For the text-containing cell, return its midpoint in [X, Y] coordinate format. 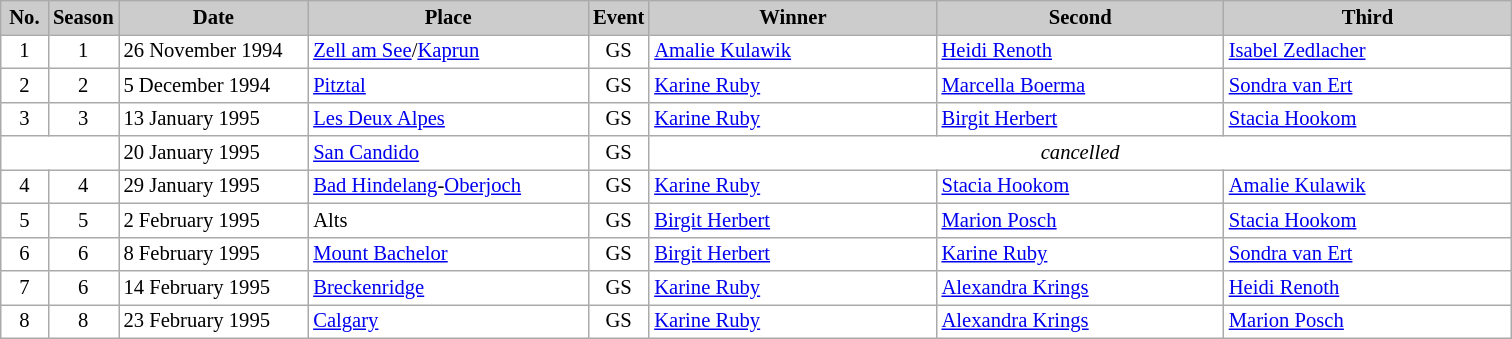
2 February 1995 [213, 220]
Mount Bachelor [448, 254]
29 January 1995 [213, 186]
San Candido [448, 153]
Pitztal [448, 85]
Third [1368, 17]
7 [24, 287]
Winner [792, 17]
23 February 1995 [213, 321]
Les Deux Alpes [448, 119]
14 February 1995 [213, 287]
Season [83, 17]
Place [448, 17]
Breckenridge [448, 287]
cancelled [1080, 153]
20 January 1995 [213, 153]
Date [213, 17]
13 January 1995 [213, 119]
Second [1080, 17]
Event [618, 17]
Alts [448, 220]
26 November 1994 [213, 51]
No. [24, 17]
Marcella Boerma [1080, 85]
8 February 1995 [213, 254]
Isabel Zedlacher [1368, 51]
Calgary [448, 321]
5 December 1994 [213, 85]
Zell am See/Kaprun [448, 51]
Bad Hindelang-Oberjoch [448, 186]
